Locate the cell with the specified text and output its (x, y) center coordinate. 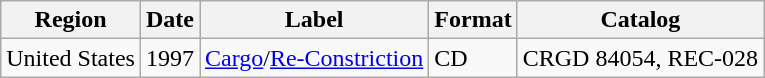
Label (314, 20)
1997 (170, 58)
Cargo/Re-Constriction (314, 58)
United States (71, 58)
Format (473, 20)
Date (170, 20)
CRGD 84054, REC-028 (640, 58)
CD (473, 58)
Catalog (640, 20)
Region (71, 20)
